Capture the cell that displays the provided text and extract its (x, y) central coordinate. 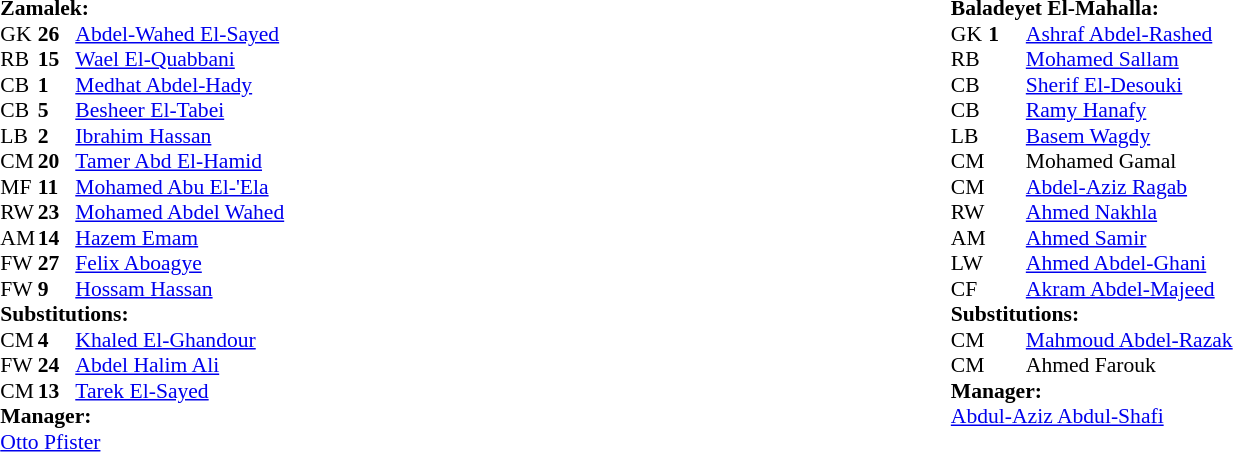
11 (57, 187)
Abdel-Aziz Ragab (1130, 187)
Ahmed Nakhla (1130, 213)
Hossam Hassan (180, 289)
4 (57, 340)
Basem Wagdy (1130, 136)
Wael El-Quabbani (180, 59)
Abdel-Wahed El-Sayed (180, 34)
2 (57, 136)
Ramy Hanafy (1130, 111)
Medhat Abdel-Hady (180, 85)
Mohamed Abu El-'Ela (180, 187)
Felix Aboagye (180, 263)
24 (57, 365)
23 (57, 213)
LW (970, 263)
Sherif El-Desouki (1130, 85)
Tarek El-Sayed (180, 391)
20 (57, 161)
5 (57, 111)
15 (57, 59)
Ibrahim Hassan (180, 136)
Mahmoud Abdel-Razak (1130, 340)
Tamer Abd El-Hamid (180, 161)
9 (57, 289)
Hazem Emam (180, 238)
Ahmed Abdel-Ghani (1130, 263)
Ahmed Farouk (1130, 365)
14 (57, 238)
Ashraf Abdel-Rashed (1130, 34)
Akram Abdel-Majeed (1130, 289)
13 (57, 391)
Mohamed Sallam (1130, 59)
CF (970, 289)
Khaled El-Ghandour (180, 340)
Mohamed Abdel Wahed (180, 213)
Abdel Halim Ali (180, 365)
27 (57, 263)
MF (19, 187)
26 (57, 34)
Abdul-Aziz Abdul-Shafi (1092, 417)
Mohamed Gamal (1130, 161)
Besheer El-Tabei (180, 111)
Ahmed Samir (1130, 238)
